For the text-containing cell, return its midpoint in (X, Y) coordinate format. 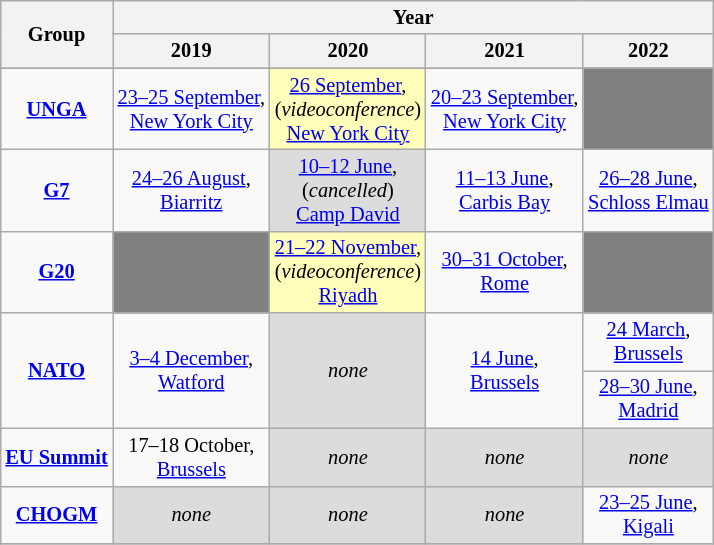
UNGA (56, 109)
21–22 November,(videoconference) Riyadh (348, 272)
NATO (56, 370)
14 June, Brussels (504, 370)
26 September,(videoconference) New York City (348, 109)
2022 (648, 51)
Year (414, 17)
30–31 October, Rome (504, 272)
23–25 September, New York City (192, 109)
2020 (348, 51)
G20 (56, 272)
3–4 December, Watford (192, 370)
11–13 June, Carbis Bay (504, 190)
Group (56, 34)
26–28 June, Schloss Elmau (648, 190)
CHOGM (56, 515)
24–26 August, Biarritz (192, 190)
20–23 September, New York City (504, 109)
10–12 June,(cancelled) Camp David (348, 190)
17–18 October, Brussels (192, 457)
EU Summit (56, 457)
2019 (192, 51)
2021 (504, 51)
28–30 June, Madrid (648, 399)
G7 (56, 190)
24 March, Brussels (648, 342)
23–25 June, Kigali (648, 515)
